For the text-containing cell, return its midpoint in [X, Y] coordinate format. 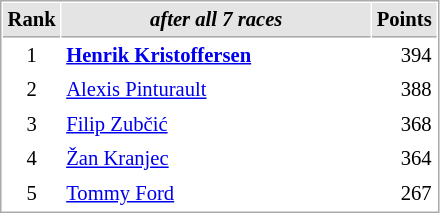
394 [404, 56]
Rank [32, 20]
5 [32, 194]
Henrik Kristoffersen [216, 56]
4 [32, 158]
2 [32, 90]
Tommy Ford [216, 194]
after all 7 races [216, 20]
Filip Zubčić [216, 124]
267 [404, 194]
368 [404, 124]
1 [32, 56]
364 [404, 158]
Points [404, 20]
Žan Kranjec [216, 158]
388 [404, 90]
Alexis Pinturault [216, 90]
3 [32, 124]
